Identify which cell holds the provided text, then report its [x, y] central coordinate. 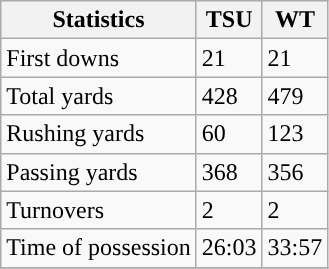
368 [229, 172]
123 [295, 134]
Rushing yards [99, 134]
Total yards [99, 96]
33:57 [295, 248]
WT [295, 20]
60 [229, 134]
First downs [99, 58]
Passing yards [99, 172]
356 [295, 172]
Time of possession [99, 248]
Turnovers [99, 210]
479 [295, 96]
26:03 [229, 248]
TSU [229, 20]
Statistics [99, 20]
428 [229, 96]
